Pinpoint the cell where the given text exists, returning its [X, Y] midpoint coordinate. 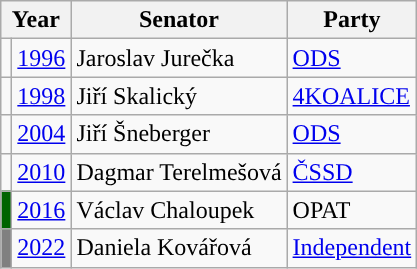
1996 [42, 58]
OPAT [352, 210]
4KOALICE [352, 96]
2004 [42, 134]
Senator [179, 20]
Party [352, 20]
2016 [42, 210]
Jaroslav Jurečka [179, 58]
2010 [42, 172]
2022 [42, 248]
Jiří Skalický [179, 96]
Independent [352, 248]
ČSSD [352, 172]
Dagmar Terelmešová [179, 172]
Daniela Kovářová [179, 248]
Year [36, 20]
1998 [42, 96]
Václav Chaloupek [179, 210]
Jiří Šneberger [179, 134]
